From the cell containing the given text, extract its center point as [X, Y] coordinate. 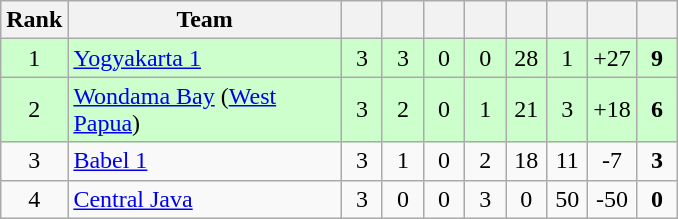
-50 [612, 199]
+27 [612, 58]
Wondama Bay (West Papua) [205, 110]
4 [34, 199]
Central Java [205, 199]
Team [205, 20]
Rank [34, 20]
Yogyakarta 1 [205, 58]
50 [568, 199]
21 [526, 110]
+18 [612, 110]
9 [656, 58]
-7 [612, 161]
Babel 1 [205, 161]
6 [656, 110]
11 [568, 161]
28 [526, 58]
18 [526, 161]
